Detect which cell encompasses the target text, then output its [x, y] center coordinate. 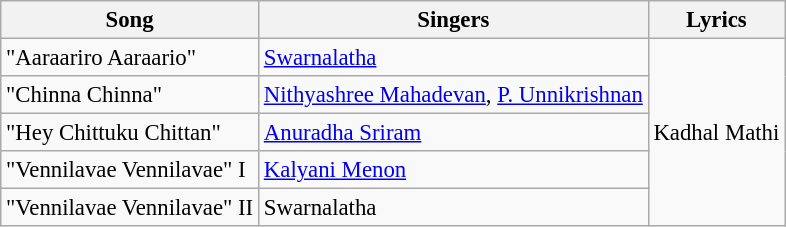
"Vennilavae Vennilavae" I [130, 170]
"Hey Chittuku Chittan" [130, 133]
Anuradha Sriram [454, 133]
"Aaraariro Aaraario" [130, 58]
Kalyani Menon [454, 170]
Kadhal Mathi [716, 133]
Lyrics [716, 20]
Song [130, 20]
Singers [454, 20]
"Vennilavae Vennilavae" II [130, 208]
Nithyashree Mahadevan, P. Unnikrishnan [454, 95]
"Chinna Chinna" [130, 95]
